Find where the given text appears and provide that cell's center as [X, Y] coordinate. 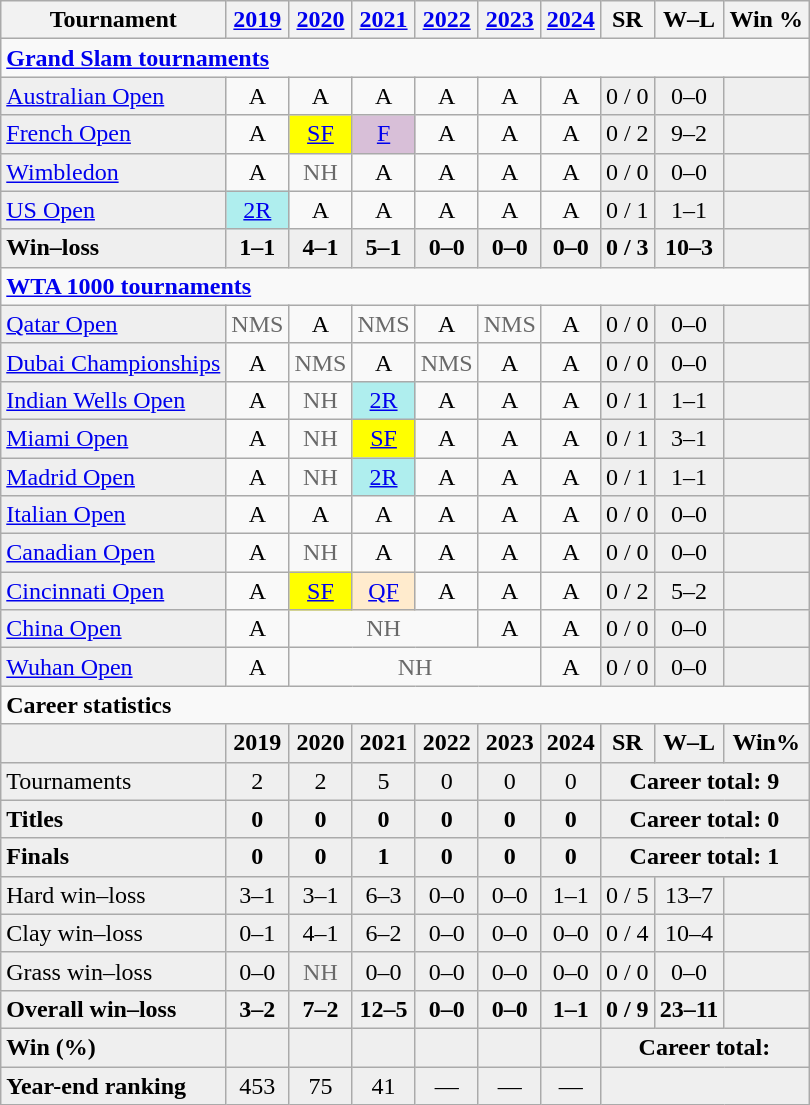
10–4 [689, 933]
Overall win–loss [114, 1009]
F [384, 134]
Win% [766, 743]
Win–loss [114, 248]
Career total: [704, 1047]
Wuhan Open [114, 667]
Hard win–loss [114, 895]
0–1 [258, 933]
QF [384, 591]
Miami Open [114, 438]
3–2 [258, 1009]
Tournaments [114, 781]
0 / 5 [627, 895]
Cincinnati Open [114, 591]
Win % [766, 20]
Career statistics [405, 705]
Year-end ranking [114, 1085]
Tournament [114, 20]
5 [384, 781]
23–11 [689, 1009]
Australian Open [114, 96]
Canadian Open [114, 553]
Career total: 9 [704, 781]
Career total: 0 [704, 819]
Grand Slam tournaments [405, 58]
0 / 3 [627, 248]
10–3 [689, 248]
6–2 [384, 933]
Indian Wells Open [114, 400]
453 [258, 1085]
Qatar Open [114, 324]
Wimbledon [114, 172]
1 [384, 857]
WTA 1000 tournaments [405, 286]
13–7 [689, 895]
12–5 [384, 1009]
6–3 [384, 895]
0 / 9 [627, 1009]
Win (%) [114, 1047]
7–2 [320, 1009]
Finals [114, 857]
Italian Open [114, 515]
China Open [114, 629]
Clay win–loss [114, 933]
Madrid Open [114, 477]
5–1 [384, 248]
75 [320, 1085]
9–2 [689, 134]
Career total: 1 [704, 857]
5–2 [689, 591]
Titles [114, 819]
Dubai Championships [114, 362]
41 [384, 1085]
0 / 4 [627, 933]
US Open [114, 210]
Grass win–loss [114, 971]
French Open [114, 134]
